Locate the cell with the specified text and output its (X, Y) center coordinate. 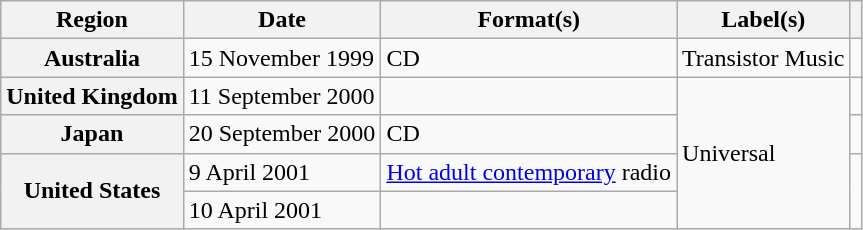
Date (282, 20)
10 April 2001 (282, 210)
Universal (764, 153)
Hot adult contemporary radio (529, 172)
9 April 2001 (282, 172)
Australia (92, 58)
Format(s) (529, 20)
15 November 1999 (282, 58)
United States (92, 191)
Japan (92, 134)
11 September 2000 (282, 96)
Region (92, 20)
Transistor Music (764, 58)
Label(s) (764, 20)
20 September 2000 (282, 134)
United Kingdom (92, 96)
